From the cell containing the given text, extract its center point as (x, y) coordinate. 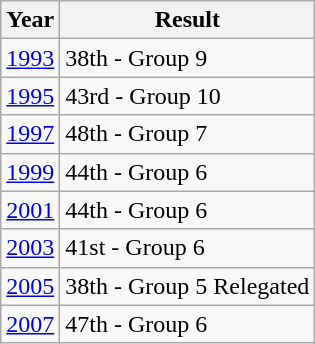
1993 (30, 58)
2005 (30, 286)
38th - Group 9 (188, 58)
Result (188, 20)
38th - Group 5 Relegated (188, 286)
2001 (30, 210)
Year (30, 20)
1999 (30, 172)
43rd - Group 10 (188, 96)
1997 (30, 134)
48th - Group 7 (188, 134)
2007 (30, 324)
41st - Group 6 (188, 248)
2003 (30, 248)
47th - Group 6 (188, 324)
1995 (30, 96)
